Extract the (x, y) coordinate from the center of the cell holding the provided text.  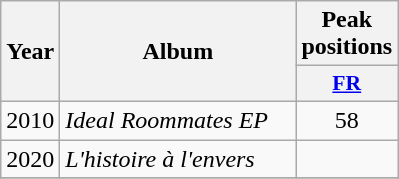
2020 (30, 159)
Album (178, 52)
58 (347, 120)
FR (347, 84)
Peak positions (347, 34)
2010 (30, 120)
Year (30, 52)
Ideal Roommates EP (178, 120)
L'histoire à l'envers (178, 159)
